From the cell containing the given text, extract its center point as [X, Y] coordinate. 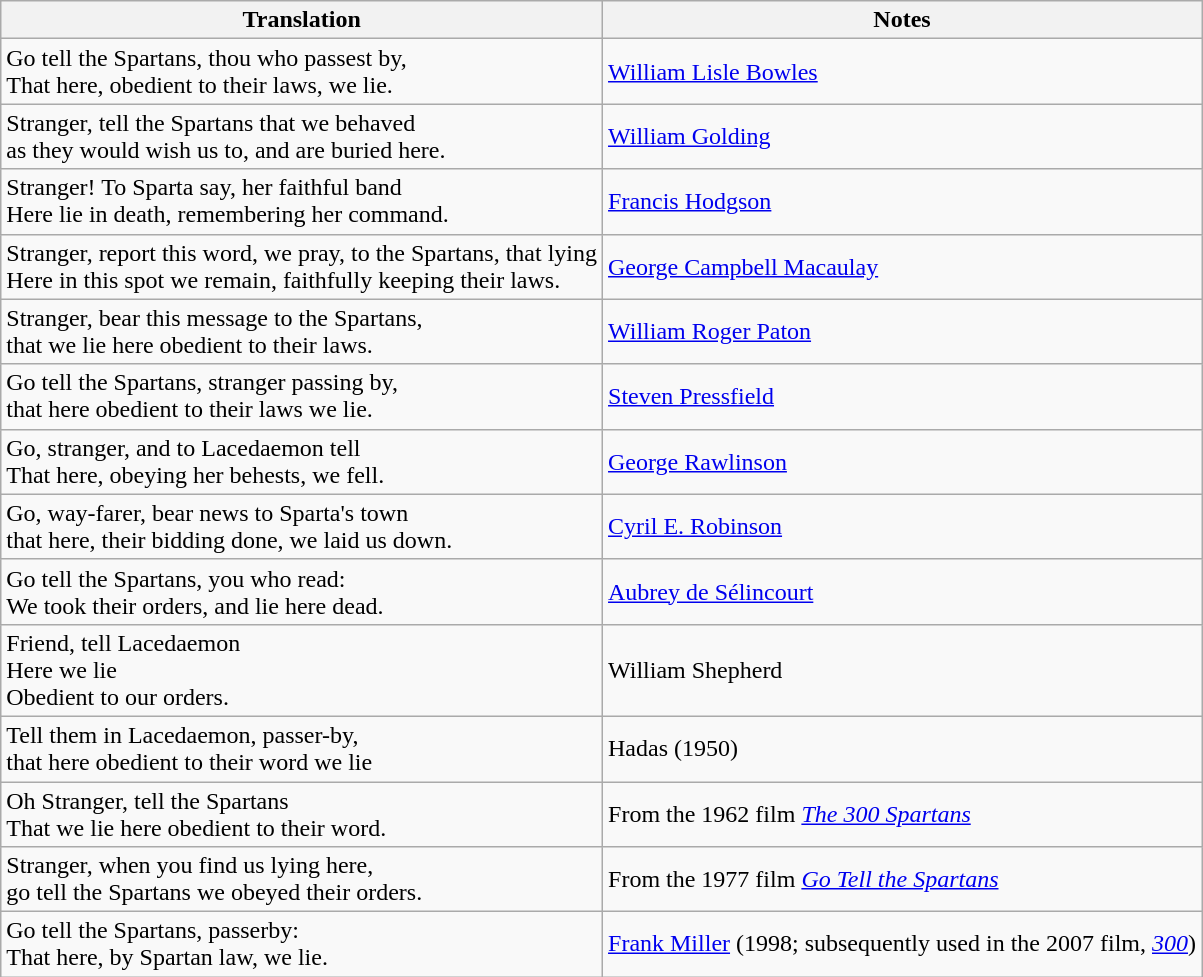
William Roger Paton [902, 332]
Stranger! To Sparta say, her faithful bandHere lie in death, remembering her command. [302, 202]
Translation [302, 20]
William Shepherd [902, 670]
Stranger, report this word, we pray, to the Spartans, that lying Here in this spot we remain, faithfully keeping their laws. [302, 266]
Oh Stranger, tell the SpartansThat we lie here obedient to their word. [302, 814]
Go tell the Spartans, thou who passest by,That here, obedient to their laws, we lie. [302, 72]
Go tell the Spartans, stranger passing by,that here obedient to their laws we lie. [302, 396]
From the 1962 film The 300 Spartans [902, 814]
Frank Miller (1998; subsequently used in the 2007 film, 300) [902, 944]
Friend, tell LacedaemonHere we lieObedient to our orders. [302, 670]
Stranger, tell the Spartans that we behaved as they would wish us to, and are buried here. [302, 136]
From the 1977 film Go Tell the Spartans [902, 880]
Tell them in Lacedaemon, passer-by, that here obedient to their word we lie [302, 748]
Francis Hodgson [902, 202]
Steven Pressfield [902, 396]
Hadas (1950) [902, 748]
George Rawlinson [902, 462]
Go tell the Spartans, passerby:That here, by Spartan law, we lie. [302, 944]
Go tell the Spartans, you who read:We took their orders, and lie here dead. [302, 592]
Go, stranger, and to Lacedaemon tellThat here, obeying her behests, we fell. [302, 462]
Stranger, when you find us lying here,go tell the Spartans we obeyed their orders. [302, 880]
Notes [902, 20]
George Campbell Macaulay [902, 266]
William Golding [902, 136]
Aubrey de Sélincourt [902, 592]
Stranger, bear this message to the Spartans,that we lie here obedient to their laws. [302, 332]
Go, way-farer, bear news to Sparta's townthat here, their bidding done, we laid us down. [302, 526]
William Lisle Bowles [902, 72]
Cyril E. Robinson [902, 526]
